Extract the [x, y] coordinate from the center of the cell holding the provided text.  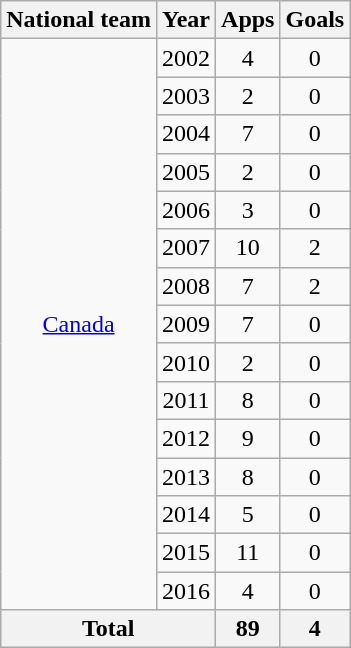
Year [186, 20]
2007 [186, 248]
2008 [186, 286]
2003 [186, 96]
2015 [186, 553]
2002 [186, 58]
2005 [186, 172]
5 [248, 515]
89 [248, 629]
2013 [186, 477]
2004 [186, 134]
2014 [186, 515]
3 [248, 210]
Apps [248, 20]
Goals [315, 20]
11 [248, 553]
2016 [186, 591]
2009 [186, 324]
Total [108, 629]
Canada [79, 324]
2011 [186, 400]
2010 [186, 362]
2012 [186, 438]
10 [248, 248]
9 [248, 438]
2006 [186, 210]
National team [79, 20]
